Scan for the cell matching the given text and deliver its [X, Y] coordinate at center. 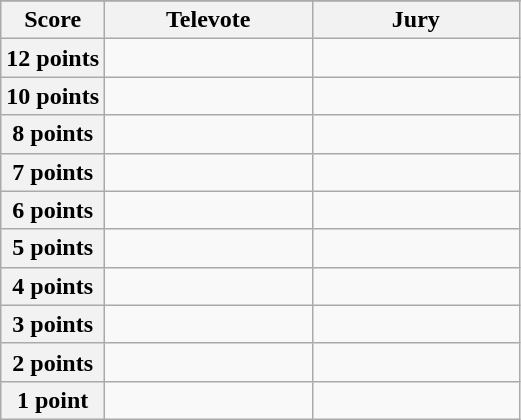
4 points [53, 286]
Televote [209, 20]
3 points [53, 324]
10 points [53, 96]
5 points [53, 248]
6 points [53, 210]
Jury [416, 20]
12 points [53, 58]
1 point [53, 400]
8 points [53, 134]
7 points [53, 172]
Score [53, 20]
2 points [53, 362]
